Return the [X, Y] coordinate for the center point of the cell that contains the specified text.  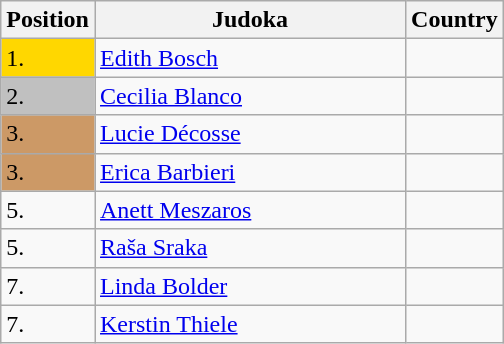
Judoka [250, 20]
Kerstin Thiele [250, 324]
Position [48, 20]
2. [48, 96]
Country [455, 20]
Anett Meszaros [250, 210]
Raša Sraka [250, 248]
Cecilia Blanco [250, 96]
Lucie Décosse [250, 134]
1. [48, 58]
Erica Barbieri [250, 172]
Edith Bosch [250, 58]
Linda Bolder [250, 286]
